Locate the cell with the specified text and output its (x, y) center coordinate. 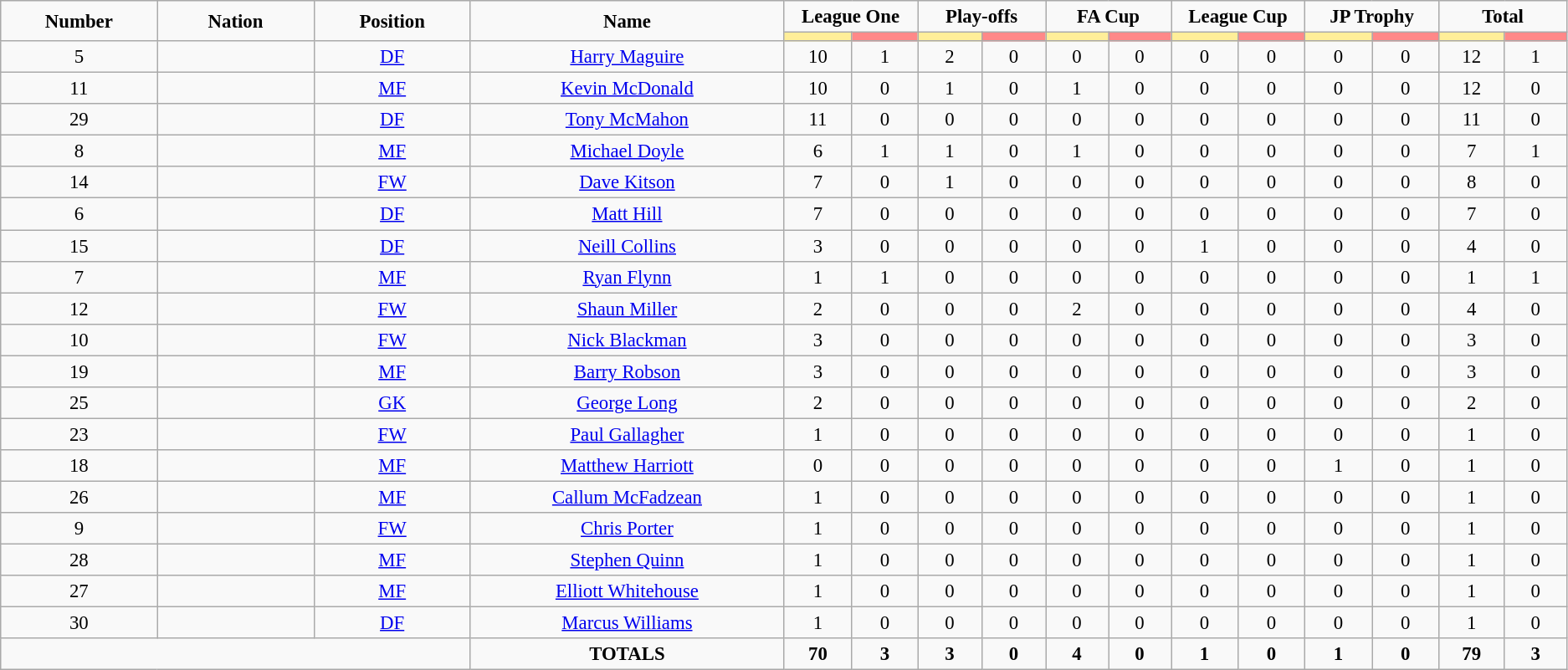
George Long (627, 403)
Michael Doyle (627, 151)
15 (79, 246)
29 (79, 120)
Paul Gallagher (627, 434)
JP Trophy (1372, 17)
30 (79, 623)
5 (79, 57)
Position (392, 21)
Marcus Williams (627, 623)
Barry Robson (627, 371)
Number (79, 21)
Callum McFadzean (627, 497)
Neill Collins (627, 246)
Harry Maguire (627, 57)
Ryan Flynn (627, 277)
Stephen Quinn (627, 560)
14 (79, 183)
FA Cup (1109, 17)
Shaun Miller (627, 309)
Chris Porter (627, 529)
23 (79, 434)
27 (79, 591)
Matt Hill (627, 214)
League One (851, 17)
70 (818, 654)
25 (79, 403)
Play-offs (982, 17)
26 (79, 497)
Elliott Whitehouse (627, 591)
TOTALS (627, 654)
GK (392, 403)
18 (79, 466)
28 (79, 560)
Nation (236, 21)
Total (1503, 17)
Name (627, 21)
19 (79, 371)
Kevin McDonald (627, 89)
Matthew Harriott (627, 466)
9 (79, 529)
Nick Blackman (627, 340)
79 (1472, 654)
League Cup (1238, 17)
Tony McMahon (627, 120)
Dave Kitson (627, 183)
